Search for the cell housing the specified text and yield its (X, Y) center coordinate. 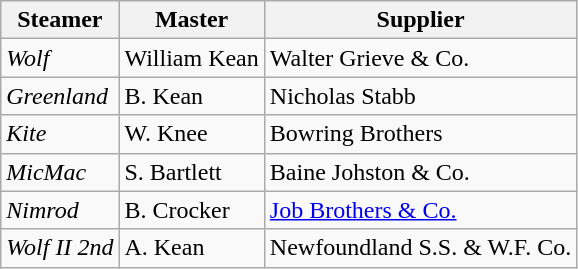
Supplier (420, 20)
Greenland (60, 96)
Master (192, 20)
W. Knee (192, 134)
Kite (60, 134)
MicMac (60, 172)
Wolf II 2nd (60, 248)
Newfoundland S.S. & W.F. Co. (420, 248)
Bowring Brothers (420, 134)
William Kean (192, 58)
Wolf (60, 58)
B. Crocker (192, 210)
Steamer (60, 20)
B. Kean (192, 96)
Nicholas Stabb (420, 96)
Nimrod (60, 210)
Baine Johston & Co. (420, 172)
A. Kean (192, 248)
Walter Grieve & Co. (420, 58)
S. Bartlett (192, 172)
Job Brothers & Co. (420, 210)
